Detect which cell encompasses the target text, then output its (x, y) center coordinate. 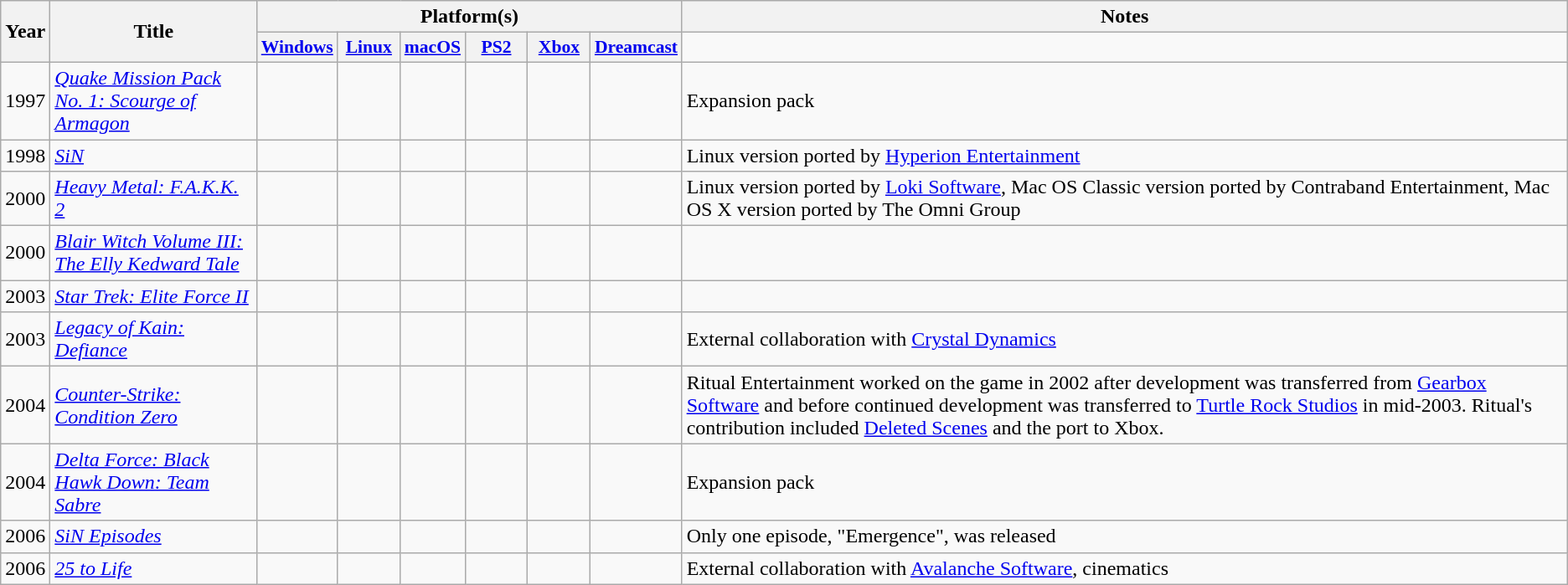
1998 (25, 155)
25 to Life (154, 568)
Linux (369, 48)
1997 (25, 100)
Counter-Strike: Condition Zero (154, 405)
Legacy of Kain: Defiance (154, 340)
Linux version ported by Hyperion Entertainment (1124, 155)
SiN Episodes (154, 536)
Platform(s) (469, 17)
Title (154, 32)
Xbox (560, 48)
Linux version ported by Loki Software, Mac OS Classic version ported by Contraband Entertainment, Mac OS X version ported by The Omni Group (1124, 199)
Dreamcast (637, 48)
Notes (1124, 17)
Delta Force: Black Hawk Down: Team Sabre (154, 482)
Year (25, 32)
Windows (297, 48)
External collaboration with Avalanche Software, cinematics (1124, 568)
Blair Witch Volume III: The Elly Kedward Tale (154, 253)
SiN (154, 155)
Only one episode, "Emergence", was released (1124, 536)
Quake Mission Pack No. 1: Scourge of Armagon (154, 100)
PS2 (496, 48)
macOS (432, 48)
Star Trek: Elite Force II (154, 296)
External collaboration with Crystal Dynamics (1124, 340)
Heavy Metal: F.A.K.K. 2 (154, 199)
